Return the (X, Y) coordinate for the center point of the cell that contains the specified text.  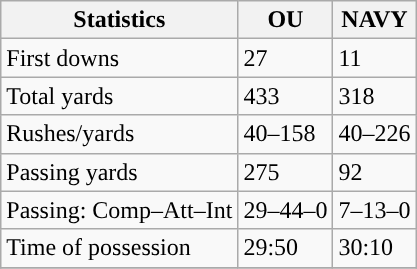
11 (374, 58)
Rushes/yards (120, 134)
Total yards (120, 96)
OU (286, 20)
First downs (120, 58)
Passing yards (120, 172)
Passing: Comp–Att–Int (120, 210)
40–226 (374, 134)
27 (286, 58)
40–158 (286, 134)
Time of possession (120, 248)
30:10 (374, 248)
92 (374, 172)
7–13–0 (374, 210)
433 (286, 96)
Statistics (120, 20)
318 (374, 96)
275 (286, 172)
29–44–0 (286, 210)
NAVY (374, 20)
29:50 (286, 248)
